Return the [x, y] coordinate for the center point of the cell that contains the specified text.  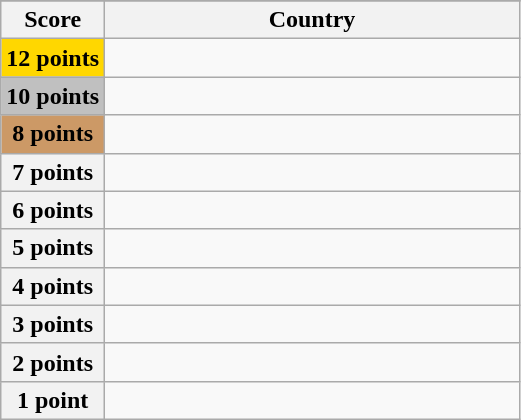
7 points [53, 172]
Score [53, 20]
3 points [53, 324]
1 point [53, 400]
Country [312, 20]
8 points [53, 134]
4 points [53, 286]
10 points [53, 96]
12 points [53, 58]
6 points [53, 210]
5 points [53, 248]
2 points [53, 362]
